Scan for the cell matching the given text and deliver its [X, Y] coordinate at center. 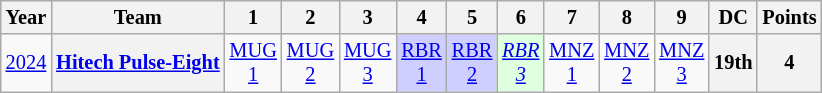
RBR1 [421, 63]
Points [789, 17]
MNZ3 [682, 63]
Team [138, 17]
8 [626, 17]
19th [733, 63]
RBR3 [520, 63]
MNZ1 [572, 63]
6 [520, 17]
1 [254, 17]
Hitech Pulse-Eight [138, 63]
2 [310, 17]
RBR2 [472, 63]
MNZ2 [626, 63]
9 [682, 17]
Year [26, 17]
7 [572, 17]
MUG3 [368, 63]
MUG1 [254, 63]
3 [368, 17]
DC [733, 17]
MUG2 [310, 63]
2024 [26, 63]
5 [472, 17]
